Pinpoint the cell where the given text exists, returning its [X, Y] midpoint coordinate. 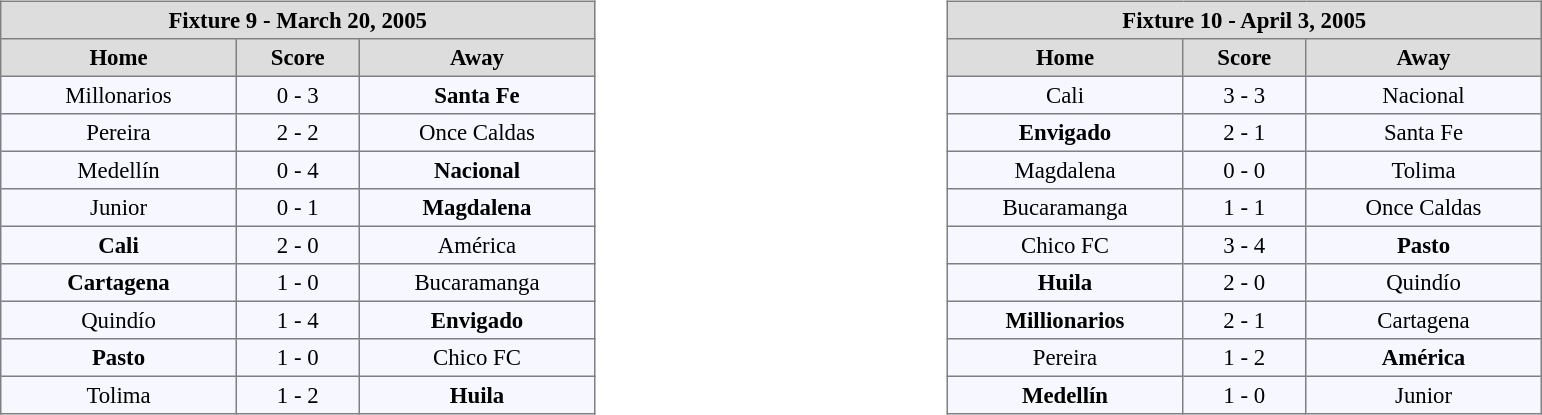
Fixture 10 - April 3, 2005 [1244, 20]
0 - 4 [298, 170]
0 - 1 [298, 208]
Millonarios [119, 95]
Millionarios [1065, 320]
1 - 1 [1244, 208]
0 - 3 [298, 95]
1 - 4 [298, 320]
Fixture 9 - March 20, 2005 [298, 20]
3 - 4 [1244, 245]
3 - 3 [1244, 95]
0 - 0 [1244, 170]
2 - 2 [298, 133]
